Determine the (X, Y) coordinate at the center of the cell enclosing the given text.  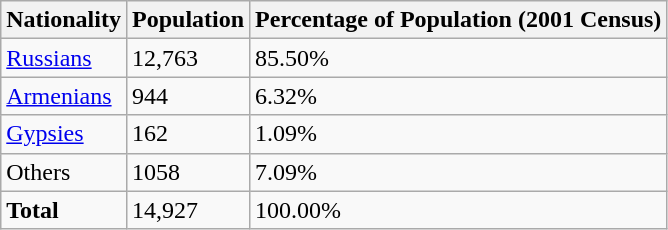
Percentage of Population (2001 Census) (458, 20)
12,763 (188, 58)
Others (64, 172)
7.09% (458, 172)
1058 (188, 172)
14,927 (188, 210)
Population (188, 20)
Total (64, 210)
85.50% (458, 58)
1.09% (458, 134)
6.32% (458, 96)
Armenians (64, 96)
944 (188, 96)
100.00% (458, 210)
Gypsies (64, 134)
162 (188, 134)
Nationality (64, 20)
Russians (64, 58)
